Provide the (x, y) coordinate of the cell's center where the given text is located.  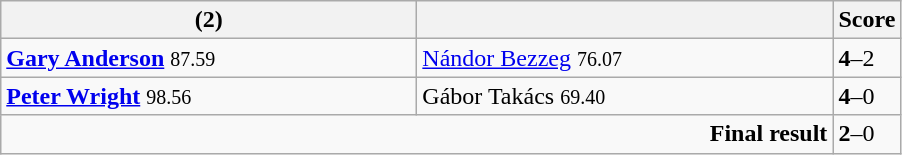
Score (867, 20)
Peter Wright 98.56 (209, 96)
Gábor Takács 69.40 (625, 96)
(2) (209, 20)
4–0 (867, 96)
Final result (417, 134)
2–0 (867, 134)
Gary Anderson 87.59 (209, 58)
Nándor Bezzeg 76.07 (625, 58)
4–2 (867, 58)
